Return (x, y) of the center of cell containing provided text 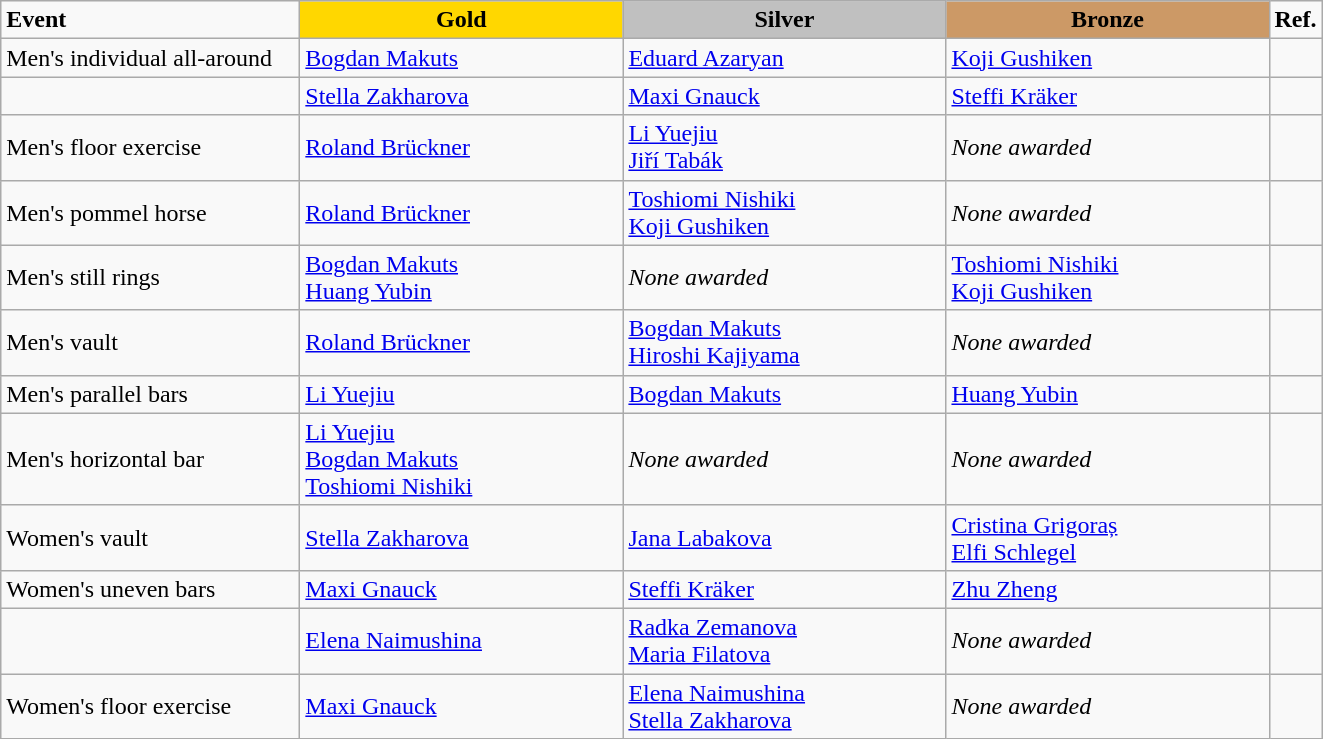
Women's vault (150, 538)
Gold (462, 20)
Li Yuejiu Jiří Tabák (784, 148)
Huang Yubin (1108, 394)
Elena Naimushina (462, 640)
Men's pommel horse (150, 212)
Men's horizontal bar (150, 459)
Bronze (1108, 20)
Men's vault (150, 342)
Bogdan Makuts Hiroshi Kajiyama (784, 342)
Elena Naimushina Stella Zakharova (784, 706)
Cristina Grigoraș Elfi Schlegel (1108, 538)
Ref. (1296, 20)
Men's still rings (150, 278)
Event (150, 20)
Li Yuejiu (462, 394)
Eduard Azaryan (784, 58)
Jana Labakova (784, 538)
Women's floor exercise (150, 706)
Koji Gushiken (1108, 58)
Radka Zemanova Maria Filatova (784, 640)
Zhu Zheng (1108, 589)
Men's individual all-around (150, 58)
Silver (784, 20)
Men's floor exercise (150, 148)
Men's parallel bars (150, 394)
Li Yuejiu Bogdan Makuts Toshiomi Nishiki (462, 459)
Women's uneven bars (150, 589)
Bogdan Makuts Huang Yubin (462, 278)
